For the text-containing cell, return its midpoint in (x, y) coordinate format. 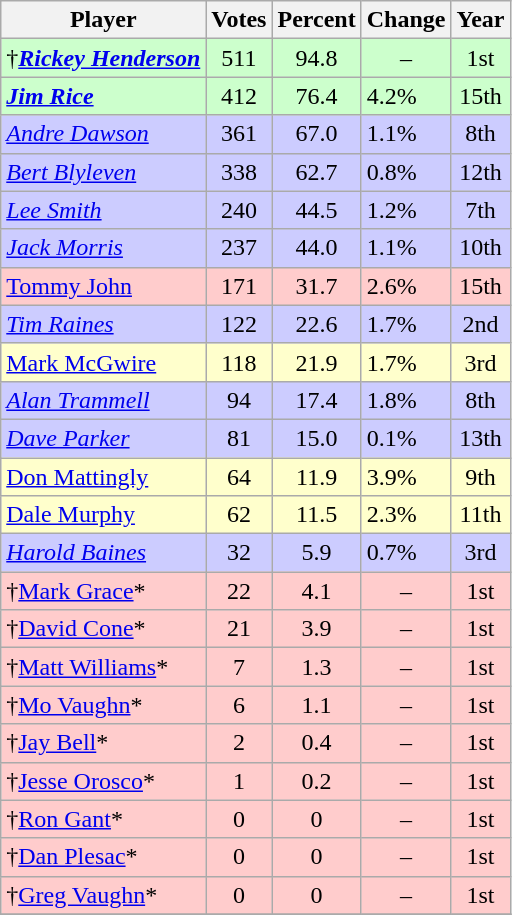
0.7% (406, 553)
Dale Murphy (104, 515)
†Mark Grace* (104, 591)
†Dan Plesac* (104, 857)
10th (480, 248)
Dave Parker (104, 438)
76.4 (316, 96)
7th (480, 210)
62 (239, 515)
1.8% (406, 400)
Andre Dawson (104, 134)
†Mo Vaughn* (104, 705)
Harold Baines (104, 553)
Percent (316, 20)
0.4 (316, 743)
9th (480, 477)
Bert Blyleven (104, 172)
†David Cone* (104, 629)
237 (239, 248)
2nd (480, 324)
0.2 (316, 781)
Votes (239, 20)
13th (480, 438)
Jack Morris (104, 248)
6 (239, 705)
2.6% (406, 286)
†Greg Vaughn* (104, 895)
338 (239, 172)
171 (239, 286)
1 (239, 781)
32 (239, 553)
0.8% (406, 172)
3.9 (316, 629)
Tommy John (104, 286)
3.9% (406, 477)
1.1 (316, 705)
Change (406, 20)
21.9 (316, 362)
Jim Rice (104, 96)
Don Mattingly (104, 477)
81 (239, 438)
1.2% (406, 210)
64 (239, 477)
44.5 (316, 210)
118 (239, 362)
22.6 (316, 324)
11th (480, 515)
Alan Trammell (104, 400)
17.4 (316, 400)
240 (239, 210)
†Ron Gant* (104, 819)
22 (239, 591)
Lee Smith (104, 210)
62.7 (316, 172)
67.0 (316, 134)
1.3 (316, 667)
2 (239, 743)
44.0 (316, 248)
4.1 (316, 591)
2.3% (406, 515)
0.1% (406, 438)
122 (239, 324)
412 (239, 96)
Tim Raines (104, 324)
15.0 (316, 438)
†Matt Williams* (104, 667)
12th (480, 172)
5.9 (316, 553)
511 (239, 58)
†Jesse Orosco* (104, 781)
21 (239, 629)
94.8 (316, 58)
†Rickey Henderson (104, 58)
11.5 (316, 515)
4.2% (406, 96)
7 (239, 667)
Mark McGwire (104, 362)
31.7 (316, 286)
94 (239, 400)
†Jay Bell* (104, 743)
Player (104, 20)
Year (480, 20)
361 (239, 134)
11.9 (316, 477)
